Search for the cell housing the specified text and yield its [X, Y] center coordinate. 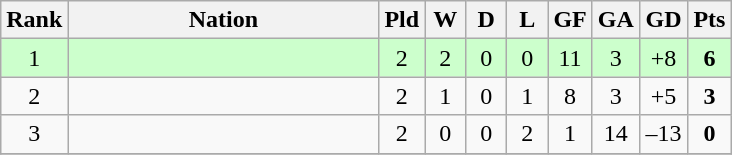
D [486, 20]
W [446, 20]
Nation [224, 20]
Rank [34, 20]
GD [664, 20]
+8 [664, 58]
6 [710, 58]
L [528, 20]
+5 [664, 96]
GF [570, 20]
GA [616, 20]
14 [616, 134]
11 [570, 58]
8 [570, 96]
Pts [710, 20]
–13 [664, 134]
Pld [402, 20]
